Capture the cell that displays the provided text and extract its [X, Y] central coordinate. 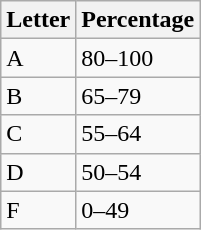
Percentage [138, 20]
B [38, 96]
55–64 [138, 134]
A [38, 58]
F [38, 210]
65–79 [138, 96]
Letter [38, 20]
0–49 [138, 210]
D [38, 172]
C [38, 134]
80–100 [138, 58]
50–54 [138, 172]
